Output the (X, Y) coordinate of the center of the cell containing the given text.  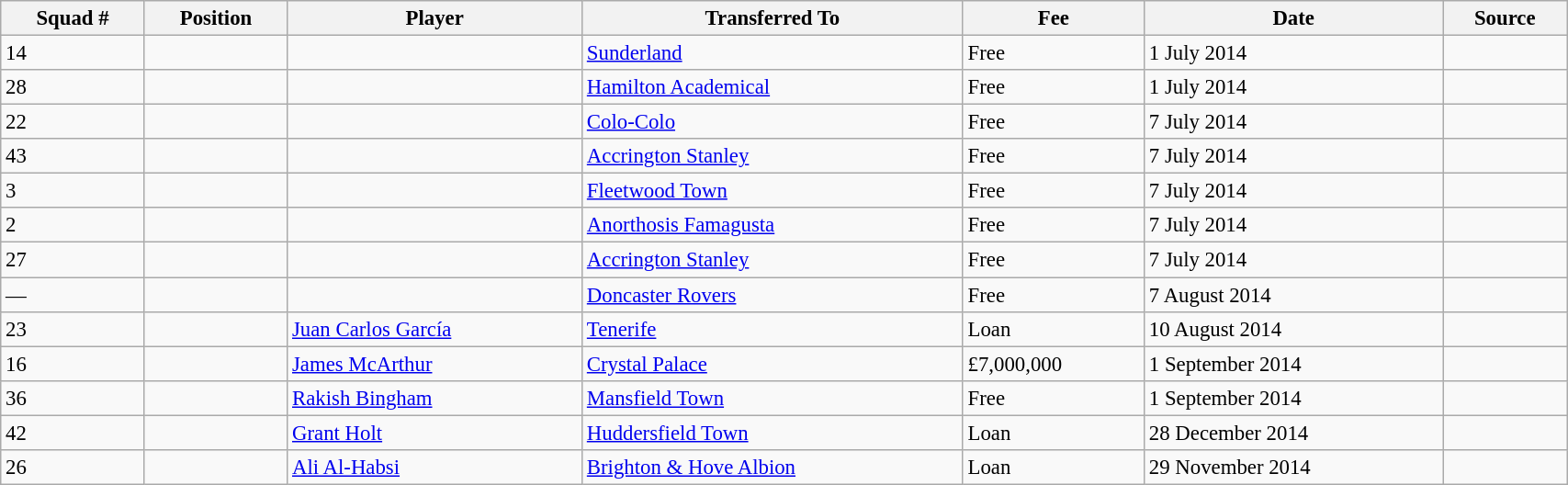
Ali Al-Habsi (435, 468)
Doncaster Rovers (773, 295)
22 (73, 122)
Brighton & Hove Albion (773, 468)
Tenerife (773, 329)
29 November 2014 (1293, 468)
Transferred To (773, 18)
Huddersfield Town (773, 433)
2 (73, 225)
— (73, 295)
Juan Carlos García (435, 329)
7 August 2014 (1293, 295)
Fee (1053, 18)
Source (1505, 18)
28 (73, 87)
28 December 2014 (1293, 433)
Rakish Bingham (435, 398)
James McArthur (435, 364)
3 (73, 191)
42 (73, 433)
Mansfield Town (773, 398)
Crystal Palace (773, 364)
Anorthosis Famagusta (773, 225)
Date (1293, 18)
Grant Holt (435, 433)
14 (73, 53)
36 (73, 398)
16 (73, 364)
Position (215, 18)
10 August 2014 (1293, 329)
Sunderland (773, 53)
Hamilton Academical (773, 87)
26 (73, 468)
23 (73, 329)
Fleetwood Town (773, 191)
Squad # (73, 18)
27 (73, 260)
Colo-Colo (773, 122)
£7,000,000 (1053, 364)
Player (435, 18)
43 (73, 156)
